For the text-containing cell, return its midpoint in (X, Y) coordinate format. 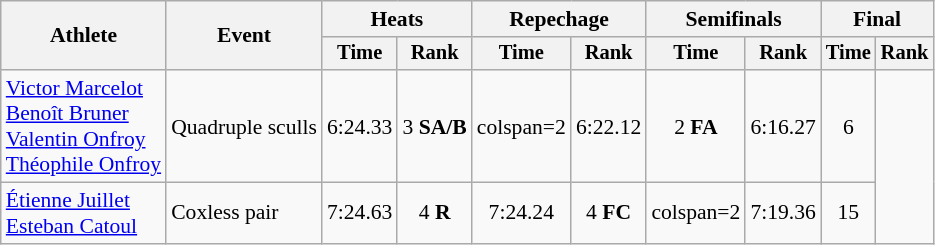
7:19.36 (782, 214)
3 SA/B (434, 126)
Athlete (84, 36)
4 R (434, 214)
Étienne JuilletEsteban Catoul (84, 214)
2 FA (696, 126)
6:22.12 (608, 126)
Quadruple sculls (244, 126)
Coxless pair (244, 214)
Semifinals (734, 19)
Victor MarcelotBenoît BrunerValentin OnfroyThéophile Onfroy (84, 126)
6:16.27 (782, 126)
15 (848, 214)
Event (244, 36)
6 (848, 126)
7:24.63 (360, 214)
6:24.33 (360, 126)
Heats (397, 19)
Final (877, 19)
4 FC (608, 214)
7:24.24 (522, 214)
Repechage (560, 19)
